Return the (x, y) coordinate for the center point of the cell that contains the specified text.  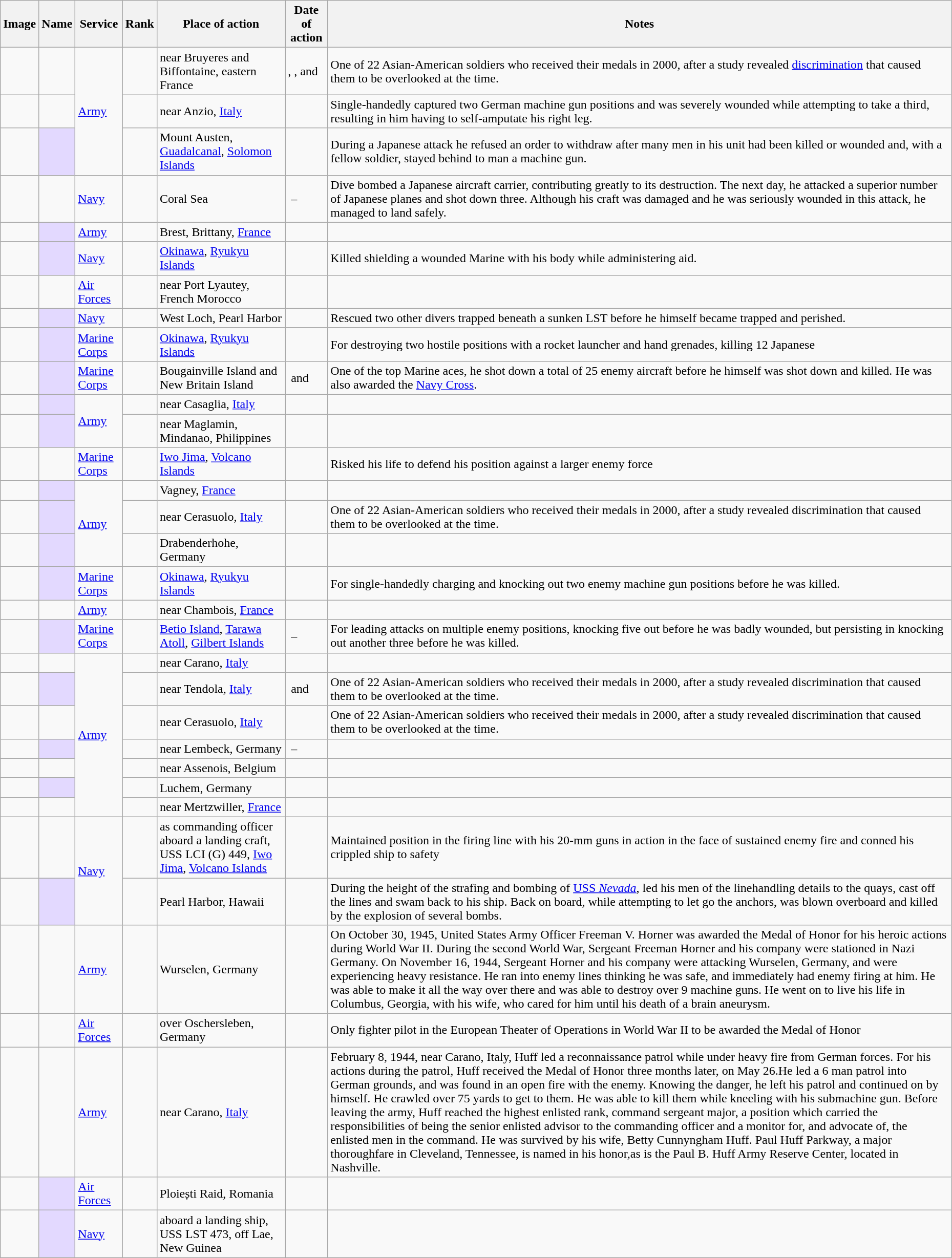
Ploiești Raid, Romania (221, 1194)
Coral Sea (221, 199)
Service (99, 24)
Drabenderhohe, Germany (221, 550)
For single-handedly charging and knocking out two enemy machine gun positions before he was killed. (640, 584)
near Bruyeres and Biffontaine, eastern France (221, 71)
Mount Austen, Guadalcanal, Solomon Islands (221, 152)
over Oschersleben, Germany (221, 1030)
Notes (640, 24)
as commanding officer aboard a landing craft, USS LCI (G) 449, Iwo Jima, Volcano Islands (221, 847)
Rank (139, 24)
Betio Island, Tarawa Atoll, Gilbert Islands (221, 636)
Luchem, Germany (221, 787)
Bougainville Island and New Britain Island (221, 378)
Risked his life to defend his position against a larger enemy force (640, 464)
Date of action (306, 24)
Wurselen, Germany (221, 970)
Killed shielding a wounded Marine with his body while administering aid. (640, 258)
Vagney, France (221, 491)
Place of action (221, 24)
Pearl Harbor, Hawaii (221, 901)
near Casaglia, Italy (221, 404)
Brest, Brittany, France (221, 232)
, , and (306, 71)
near Chambois, France (221, 610)
near Port Lyautey, French Morocco (221, 292)
Rescued two other divers trapped beneath a sunken LST before he himself became trapped and perished. (640, 318)
Iwo Jima, Volcano Islands (221, 464)
near Assenois, Belgium (221, 768)
Maintained position in the firing line with his 20-mm guns in action in the face of sustained enemy fire and conned his crippled ship to safety (640, 847)
near Lembeck, Germany (221, 749)
near Mertzwiller, France (221, 807)
Name (57, 24)
West Loch, Pearl Harbor (221, 318)
near Tendola, Italy (221, 689)
near Maglamin, Mindanao, Philippines (221, 430)
Only fighter pilot in the European Theater of Operations in World War II to be awarded the Medal of Honor (640, 1030)
Image (19, 24)
One of the top Marine aces, he shot down a total of 25 enemy aircraft before he himself was shot down and killed. He was also awarded the Navy Cross. (640, 378)
near Anzio, Italy (221, 112)
aboard a landing ship, USS LST 473, off Lae, New Guinea (221, 1234)
For destroying two hostile positions with a rocket launcher and hand grenades, killing 12 Japanese (640, 344)
